Determine the [x, y] coordinate at the center of the cell enclosing the given text.  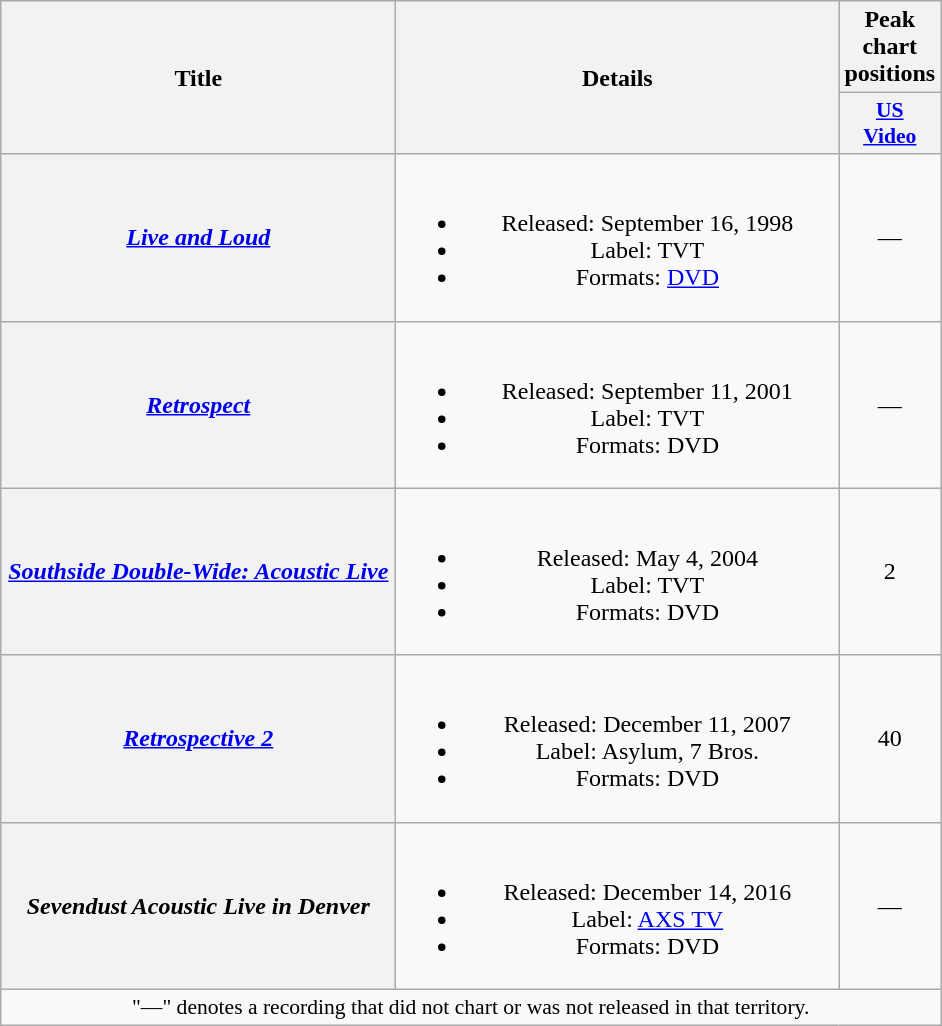
Retrospective 2 [198, 738]
Title [198, 78]
Released: December 14, 2016Label: AXS TVFormats: DVD [618, 906]
Sevendust Acoustic Live in Denver [198, 906]
Peak chart positions [890, 47]
Retrospect [198, 404]
Released: May 4, 2004Label: TVTFormats: DVD [618, 572]
USVideo [890, 124]
Live and Loud [198, 238]
"—" denotes a recording that did not chart or was not released in that territory. [471, 1007]
Released: September 11, 2001Label: TVTFormats: DVD [618, 404]
2 [890, 572]
40 [890, 738]
Details [618, 78]
Southside Double-Wide: Acoustic Live [198, 572]
Released: September 16, 1998Label: TVTFormats: DVD [618, 238]
Released: December 11, 2007Label: Asylum, 7 Bros.Formats: DVD [618, 738]
